Find where the given text appears and provide that cell's center as (X, Y) coordinate. 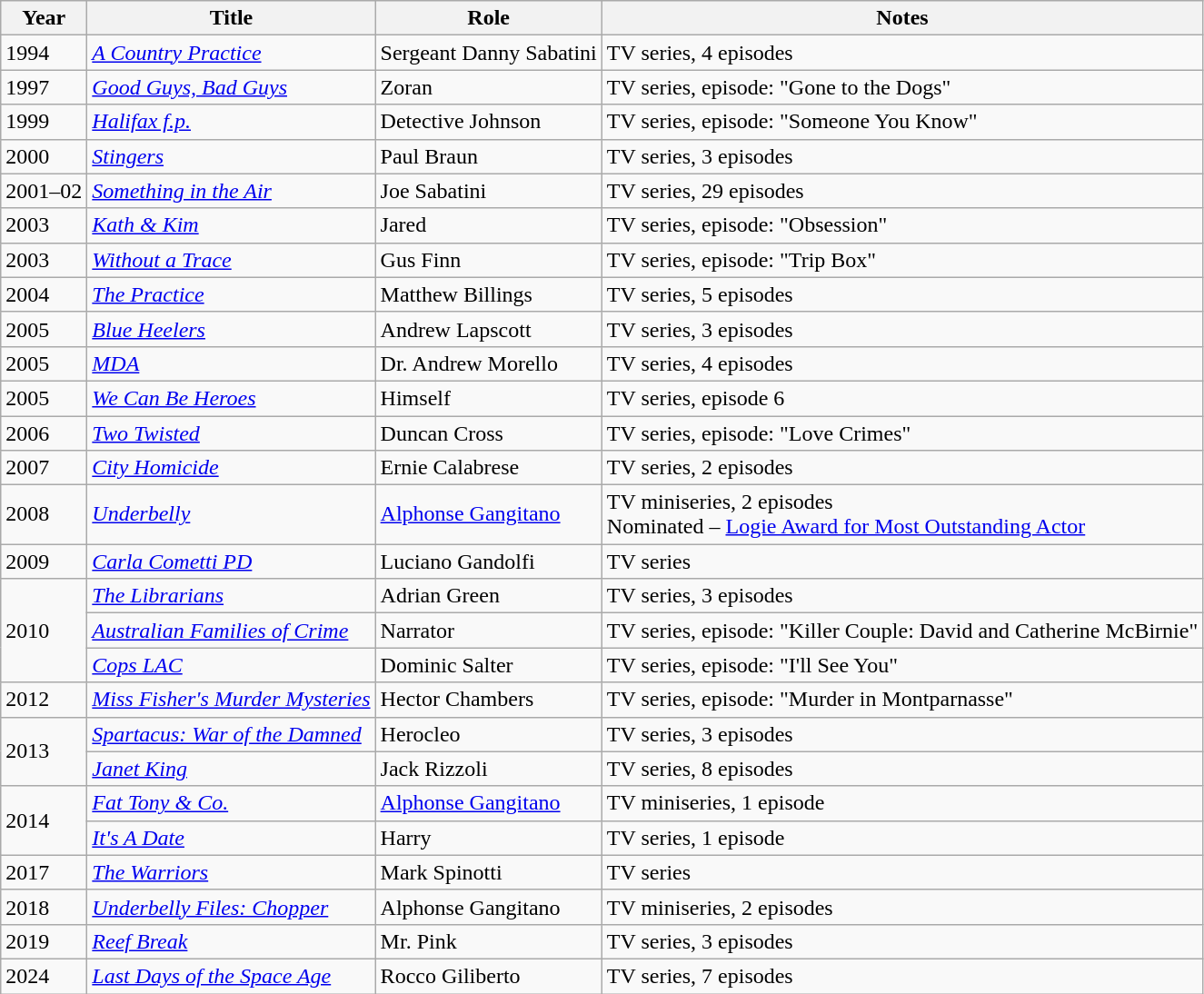
City Homicide (231, 468)
TV series, episode: "Love Crimes" (901, 433)
Title (231, 18)
Spartacus: War of the Damned (231, 734)
Last Days of the Space Age (231, 976)
2024 (44, 976)
Underbelly (231, 514)
Joe Sabatini (489, 191)
Dominic Salter (489, 665)
Year (44, 18)
2013 (44, 751)
The Warriors (231, 872)
Fat Tony & Co. (231, 803)
Mark Spinotti (489, 872)
Harry (489, 838)
1997 (44, 87)
Sergeant Danny Sabatini (489, 53)
Australian Families of Crime (231, 631)
2014 (44, 820)
Andrew Lapscott (489, 329)
Luciano Gandolfi (489, 562)
Notes (901, 18)
Ernie Calabrese (489, 468)
TV series, 29 episodes (901, 191)
Reef Break (231, 941)
Cops LAC (231, 665)
2001–02 (44, 191)
Rocco Giliberto (489, 976)
2006 (44, 433)
Without a Trace (231, 260)
Janet King (231, 769)
2009 (44, 562)
A Country Practice (231, 53)
MDA (231, 363)
2000 (44, 156)
Adrian Green (489, 596)
2012 (44, 700)
It's A Date (231, 838)
Herocleo (489, 734)
Carla Cometti PD (231, 562)
TV series, 1 episode (901, 838)
1999 (44, 122)
TV series, episode: "Killer Couple: David and Catherine McBirnie" (901, 631)
2007 (44, 468)
TV series, 7 episodes (901, 976)
Role (489, 18)
TV series, episode: "Someone You Know" (901, 122)
TV series, 2 episodes (901, 468)
TV series, episode: "I'll See You" (901, 665)
Something in the Air (231, 191)
The Librarians (231, 596)
TV series, 8 episodes (901, 769)
TV series, episode: "Gone to the Dogs" (901, 87)
Narrator (489, 631)
The Practice (231, 294)
Paul Braun (489, 156)
2018 (44, 907)
TV series, episode: "Murder in Montparnasse" (901, 700)
TV miniseries, 1 episode (901, 803)
Two Twisted (231, 433)
Halifax f.p. (231, 122)
2017 (44, 872)
2008 (44, 514)
Blue Heelers (231, 329)
TV series, episode: "Trip Box" (901, 260)
2010 (44, 631)
TV series, episode 6 (901, 398)
Duncan Cross (489, 433)
We Can Be Heroes (231, 398)
TV series, 5 episodes (901, 294)
Himself (489, 398)
Dr. Andrew Morello (489, 363)
TV series, episode: "Obsession" (901, 225)
Miss Fisher's Murder Mysteries (231, 700)
2004 (44, 294)
Kath & Kim (231, 225)
Hector Chambers (489, 700)
Gus Finn (489, 260)
Good Guys, Bad Guys (231, 87)
Underbelly Files: Chopper (231, 907)
Jack Rizzoli (489, 769)
2019 (44, 941)
TV miniseries, 2 episodes (901, 907)
Jared (489, 225)
Mr. Pink (489, 941)
Matthew Billings (489, 294)
Zoran (489, 87)
1994 (44, 53)
TV miniseries, 2 episodesNominated – Logie Award for Most Outstanding Actor (901, 514)
Detective Johnson (489, 122)
Stingers (231, 156)
